Determine the [X, Y] coordinate at the center of the cell enclosing the given text.  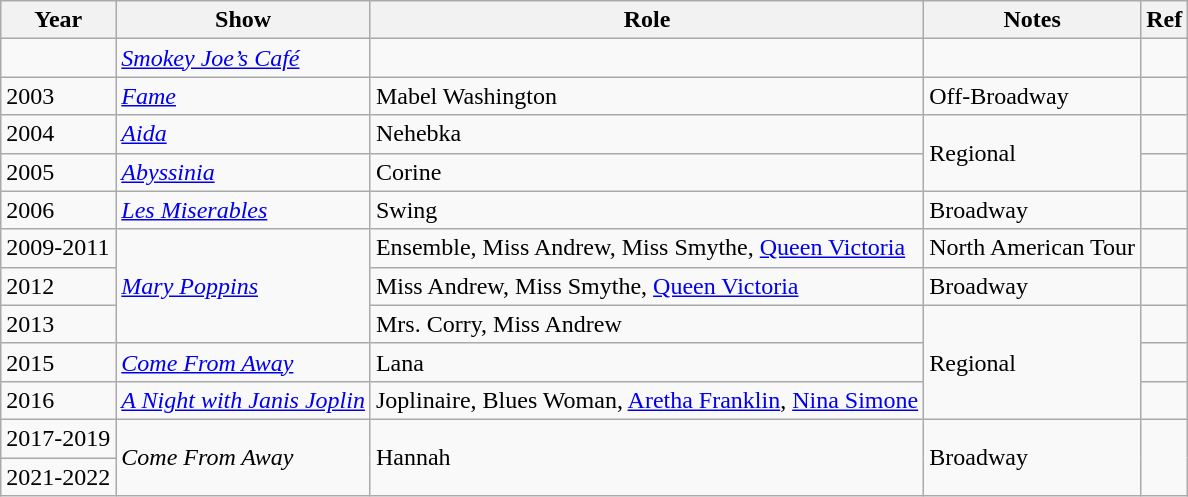
Nehebka [646, 134]
2015 [58, 362]
Show [244, 20]
A Night with Janis Joplin [244, 400]
2006 [58, 210]
2009-2011 [58, 248]
Mary Poppins [244, 286]
Off-Broadway [1032, 96]
Ref [1164, 20]
Mabel Washington [646, 96]
Joplinaire, Blues Woman, Aretha Franklin, Nina Simone [646, 400]
Swing [646, 210]
Corine [646, 172]
2012 [58, 286]
Miss Andrew, Miss Smythe, Queen Victoria [646, 286]
2013 [58, 324]
2017-2019 [58, 438]
Les Miserables [244, 210]
2005 [58, 172]
Lana [646, 362]
Hannah [646, 457]
Year [58, 20]
2003 [58, 96]
Role [646, 20]
Ensemble, Miss Andrew, Miss Smythe, Queen Victoria [646, 248]
Fame [244, 96]
2021-2022 [58, 477]
2004 [58, 134]
Abyssinia [244, 172]
Mrs. Corry, Miss Andrew [646, 324]
North American Tour [1032, 248]
Notes [1032, 20]
Aida [244, 134]
2016 [58, 400]
Smokey Joe’s Café [244, 58]
